Detect which cell encompasses the target text, then output its [x, y] center coordinate. 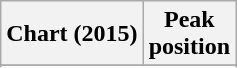
Chart (2015) [72, 34]
Peak position [189, 34]
